Return the (x, y) coordinate for the center point of the cell that contains the specified text.  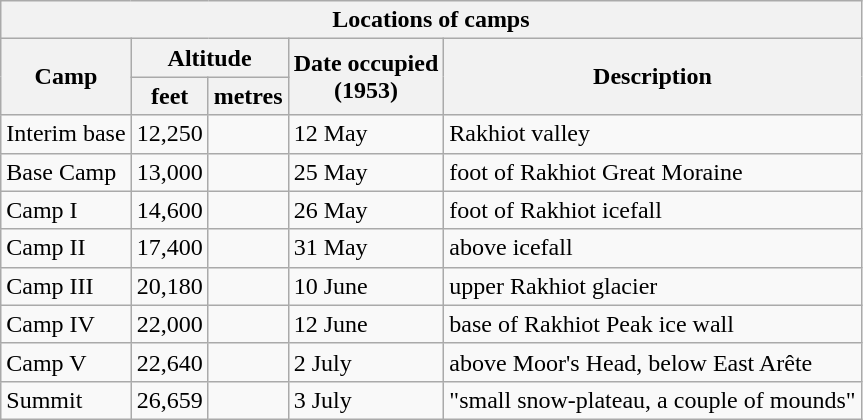
Camp V (66, 362)
Camp IV (66, 324)
above icefall (652, 248)
14,600 (170, 210)
22,640 (170, 362)
Camp III (66, 286)
upper Rakhiot glacier (652, 286)
Summit (66, 400)
foot of Rakhiot icefall (652, 210)
2 July (366, 362)
10 June (366, 286)
Camp I (66, 210)
metres (248, 96)
foot of Rakhiot Great Moraine (652, 172)
12 May (366, 134)
Date occupied(1953) (366, 77)
base of Rakhiot Peak ice wall (652, 324)
feet (170, 96)
25 May (366, 172)
Description (652, 77)
22,000 (170, 324)
26,659 (170, 400)
Altitude (210, 58)
3 July (366, 400)
Camp II (66, 248)
Base Camp (66, 172)
20,180 (170, 286)
"small snow-plateau, a couple of mounds" (652, 400)
12,250 (170, 134)
17,400 (170, 248)
Camp (66, 77)
12 June (366, 324)
31 May (366, 248)
13,000 (170, 172)
above Moor's Head, below East Arête (652, 362)
26 May (366, 210)
Rakhiot valley (652, 134)
Locations of camps (431, 20)
Interim base (66, 134)
